Provide the [X, Y] coordinate of the cell's center where the given text is located.  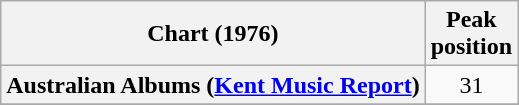
31 [471, 85]
Chart (1976) [213, 34]
Peakposition [471, 34]
Australian Albums (Kent Music Report) [213, 85]
